For the text-containing cell, return its midpoint in [X, Y] coordinate format. 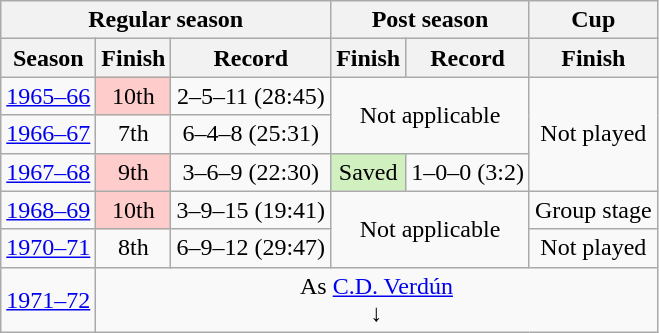
1971–72 [48, 300]
1965–66 [48, 96]
Saved [368, 172]
8th [134, 248]
As C.D. Verdún↓ [376, 300]
1–0–0 (3:2) [468, 172]
Regular season [166, 20]
9th [134, 172]
Group stage [593, 210]
1966–67 [48, 134]
7th [134, 134]
Cup [593, 20]
3–9–15 (19:41) [251, 210]
6–4–8 (25:31) [251, 134]
Post season [430, 20]
6–9–12 (29:47) [251, 248]
1970–71 [48, 248]
1967–68 [48, 172]
1968–69 [48, 210]
2–5–11 (28:45) [251, 96]
3–6–9 (22:30) [251, 172]
Season [48, 58]
